Return the (X, Y) coordinate for the center point of the cell that contains the specified text.  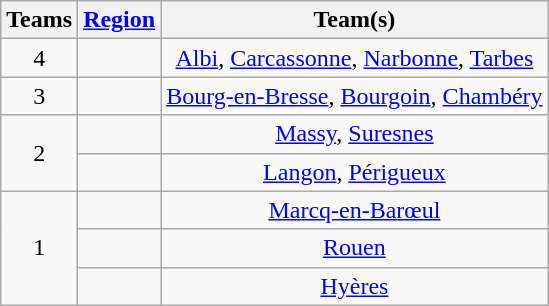
Marcq-en-Barœul (354, 210)
1 (40, 248)
Region (120, 20)
Bourg-en-Bresse, Bourgoin, Chambéry (354, 96)
Albi, Carcassonne, Narbonne, Tarbes (354, 58)
Rouen (354, 248)
2 (40, 153)
Hyères (354, 286)
Massy, Suresnes (354, 134)
4 (40, 58)
Langon, Périgueux (354, 172)
3 (40, 96)
Team(s) (354, 20)
Teams (40, 20)
